Determine the [x, y] coordinate at the center of the cell enclosing the given text.  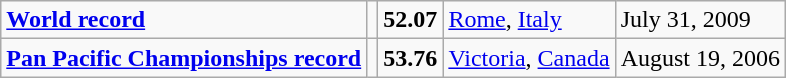
52.07 [410, 20]
August 19, 2006 [700, 58]
53.76 [410, 58]
July 31, 2009 [700, 20]
Rome, Italy [529, 20]
Victoria, Canada [529, 58]
Pan Pacific Championships record [184, 58]
World record [184, 20]
